Provide the [X, Y] coordinate of the cell's center where the given text is located.  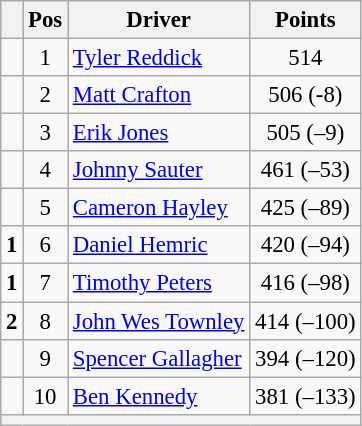
Ben Kennedy [159, 396]
416 (–98) [306, 283]
5 [46, 208]
Erik Jones [159, 133]
10 [46, 396]
394 (–120) [306, 358]
505 (–9) [306, 133]
4 [46, 170]
3 [46, 133]
Driver [159, 20]
Matt Crafton [159, 95]
381 (–133) [306, 396]
Points [306, 20]
Pos [46, 20]
506 (-8) [306, 95]
Daniel Hemric [159, 245]
Cameron Hayley [159, 208]
420 (–94) [306, 245]
7 [46, 283]
6 [46, 245]
Johnny Sauter [159, 170]
Timothy Peters [159, 283]
Spencer Gallagher [159, 358]
9 [46, 358]
461 (–53) [306, 170]
425 (–89) [306, 208]
Tyler Reddick [159, 58]
John Wes Townley [159, 321]
514 [306, 58]
8 [46, 321]
414 (–100) [306, 321]
